Find where the given text appears and provide that cell's center as [X, Y] coordinate. 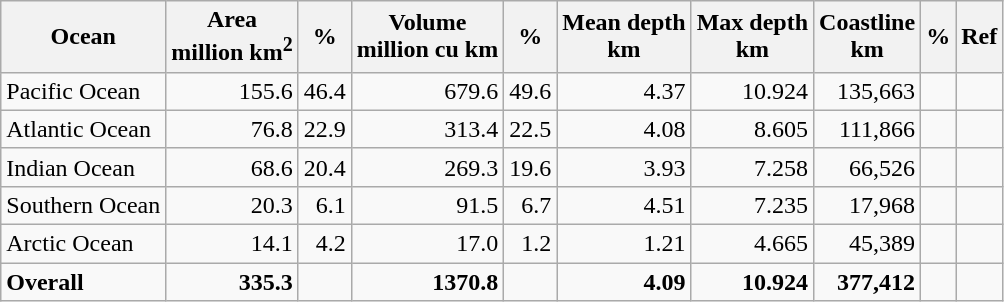
76.8 [232, 129]
Atlantic Ocean [84, 129]
46.4 [324, 91]
7.258 [752, 167]
17.0 [427, 244]
19.6 [530, 167]
Volumemillion cu km [427, 37]
66,526 [868, 167]
269.3 [427, 167]
91.5 [427, 205]
Pacific Ocean [84, 91]
4.08 [624, 129]
4.2 [324, 244]
20.3 [232, 205]
1.21 [624, 244]
135,663 [868, 91]
6.1 [324, 205]
22.5 [530, 129]
8.605 [752, 129]
7.235 [752, 205]
Mean depthkm [624, 37]
Ref [980, 37]
Ocean [84, 37]
1.2 [530, 244]
4.37 [624, 91]
22.9 [324, 129]
Southern Ocean [84, 205]
155.6 [232, 91]
17,968 [868, 205]
Coastlinekm [868, 37]
4.51 [624, 205]
Indian Ocean [84, 167]
49.6 [530, 91]
111,866 [868, 129]
335.3 [232, 282]
679.6 [427, 91]
6.7 [530, 205]
Areamillion km2 [232, 37]
4.09 [624, 282]
Arctic Ocean [84, 244]
1370.8 [427, 282]
4.665 [752, 244]
45,389 [868, 244]
Overall [84, 282]
14.1 [232, 244]
377,412 [868, 282]
3.93 [624, 167]
Max depthkm [752, 37]
313.4 [427, 129]
68.6 [232, 167]
20.4 [324, 167]
